Extract the (X, Y) coordinate from the center of the cell holding the provided text.  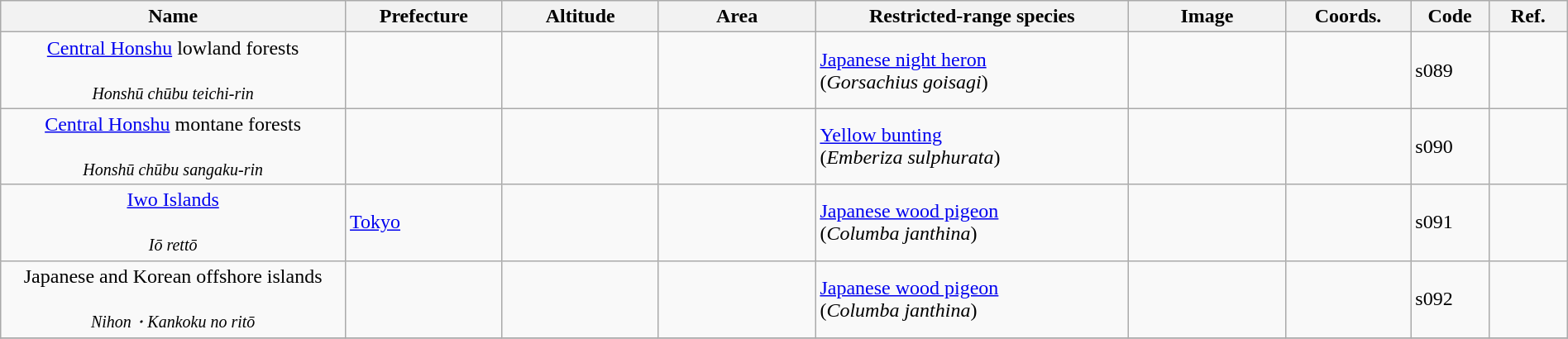
Image (1207, 17)
Altitude (581, 17)
s089 (1451, 70)
Prefecture (423, 17)
Japanese and Korean offshore islandsNihon・Kankoku no ritō (174, 299)
Iwo IslandsIō rettō (174, 222)
Restricted-range species (973, 17)
Code (1451, 17)
Name (174, 17)
Central Honshu lowland forestsHonshū chūbu teichi-rin (174, 70)
Coords. (1348, 17)
Tokyo (423, 222)
Ref. (1528, 17)
Japanese night heron(Gorsachius goisagi) (973, 70)
s092 (1451, 299)
Central Honshu montane forestsHonshū chūbu sangaku-rin (174, 146)
s091 (1451, 222)
Yellow bunting(Emberiza sulphurata) (973, 146)
s090 (1451, 146)
Area (736, 17)
